For the text-containing cell, return its midpoint in (x, y) coordinate format. 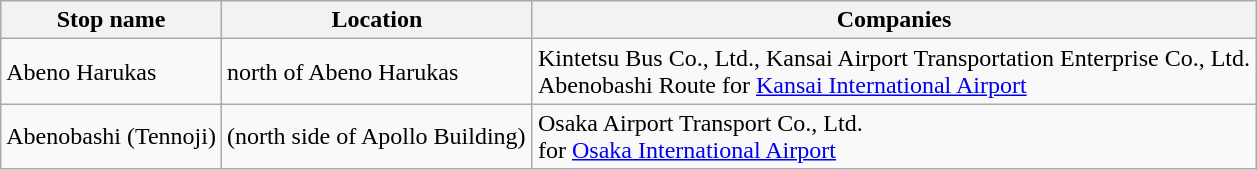
Abenobashi (Tennoji) (112, 136)
Osaka Airport Transport Co., Ltd.for Osaka International Airport (894, 136)
Stop name (112, 20)
Abeno Harukas (112, 72)
Companies (894, 20)
(north side of Apollo Building) (376, 136)
Location (376, 20)
Kintetsu Bus Co., Ltd., Kansai Airport Transportation Enterprise Co., Ltd.Abenobashi Route for Kansai International Airport (894, 72)
north of Abeno Harukas (376, 72)
